Extract the [X, Y] coordinate from the center of the cell holding the provided text.  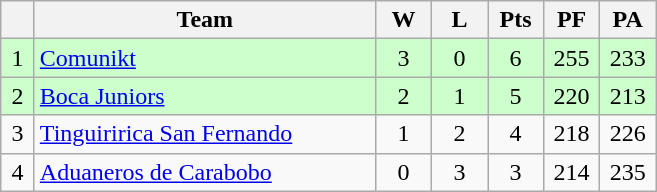
Boca Juniors [204, 96]
L [459, 20]
Team [204, 20]
6 [516, 58]
Comunikt [204, 58]
Pts [516, 20]
220 [572, 96]
PA [628, 20]
214 [572, 172]
218 [572, 134]
235 [628, 172]
233 [628, 58]
Aduaneros de Carabobo [204, 172]
W [403, 20]
PF [572, 20]
226 [628, 134]
255 [572, 58]
213 [628, 96]
Tinguiririca San Fernando [204, 134]
5 [516, 96]
